Scan for the cell matching the given text and deliver its [x, y] coordinate at center. 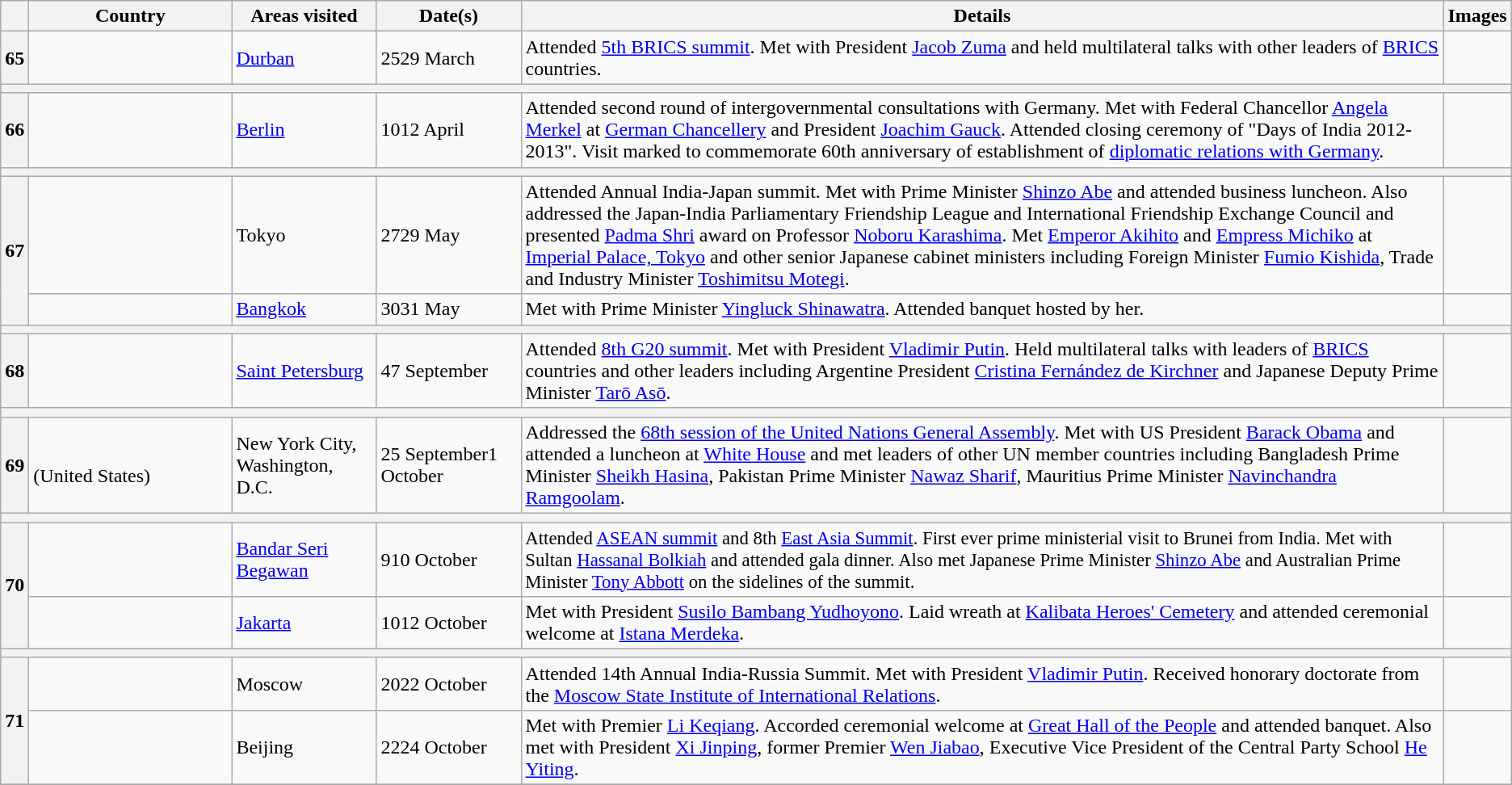
Images [1477, 16]
Date(s) [449, 16]
65 [15, 58]
Moscow [304, 683]
1012 October [449, 622]
Details [982, 16]
New York City,Washington, D.C. [304, 465]
Country [131, 16]
71 [15, 720]
1012 April [449, 130]
Attended 5th BRICS summit. Met with President Jacob Zuma and held multilateral talks with other leaders of BRICS countries. [982, 58]
Durban [304, 58]
910 October [449, 559]
Bandar Seri Begawan [304, 559]
68 [15, 371]
2729 May [449, 235]
Areas visited [304, 16]
25 September1 October [449, 465]
3031 May [449, 309]
Berlin [304, 130]
69 [15, 465]
Tokyo [304, 235]
(United States) [131, 465]
47 September [449, 371]
Met with President Susilo Bambang Yudhoyono. Laid wreath at Kalibata Heroes' Cemetery and attended ceremonial welcome at Istana Merdeka. [982, 622]
67 [15, 250]
Jakarta [304, 622]
Met with Prime Minister Yingluck Shinawatra. Attended banquet hosted by her. [982, 309]
2529 March [449, 58]
2224 October [449, 747]
Saint Petersburg [304, 371]
66 [15, 130]
Beijing [304, 747]
70 [15, 585]
Bangkok [304, 309]
2022 October [449, 683]
